Find where the given text appears and provide that cell's center as [X, Y] coordinate. 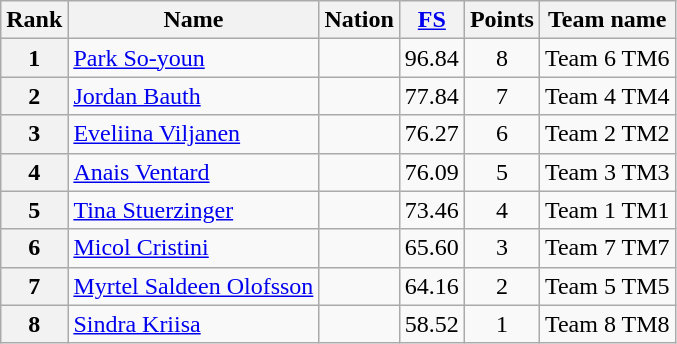
Nation [359, 20]
Name [194, 20]
Team 5 TM5 [607, 286]
76.27 [432, 134]
Points [502, 20]
Team name [607, 20]
Team 3 TM3 [607, 172]
Tina Stuerzinger [194, 210]
Micol Cristini [194, 248]
Park So-youn [194, 58]
Rank [34, 20]
Team 7 TM7 [607, 248]
Eveliina Viljanen [194, 134]
Myrtel Saldeen Olofsson [194, 286]
58.52 [432, 324]
73.46 [432, 210]
Sindra Kriisa [194, 324]
FS [432, 20]
Team 1 TM1 [607, 210]
96.84 [432, 58]
Team 8 TM8 [607, 324]
77.84 [432, 96]
Anais Ventard [194, 172]
Team 6 TM6 [607, 58]
76.09 [432, 172]
65.60 [432, 248]
64.16 [432, 286]
Team 2 TM2 [607, 134]
Team 4 TM4 [607, 96]
Jordan Bauth [194, 96]
